From the cell containing the given text, extract its center point as [X, Y] coordinate. 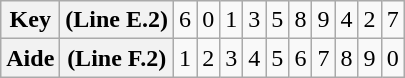
(Line F.2) [117, 58]
Aide [30, 58]
Key [30, 20]
(Line E.2) [117, 20]
